For the text-containing cell, return its midpoint in [X, Y] coordinate format. 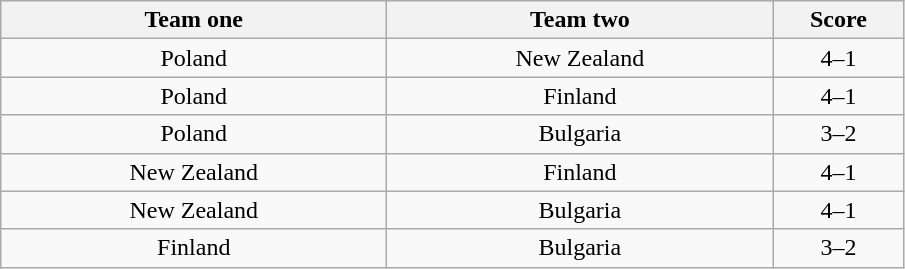
Team one [194, 20]
Score [838, 20]
Team two [580, 20]
